Find where the given text appears and provide that cell's center as (X, Y) coordinate. 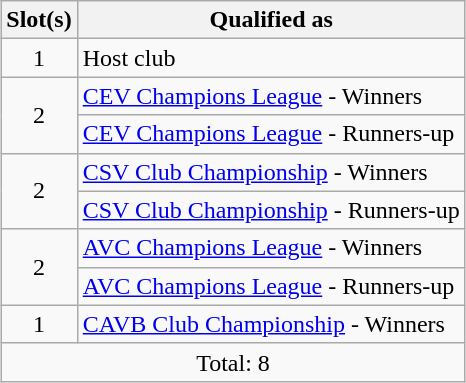
CEV Champions League - Winners (271, 96)
CSV Club Championship - Winners (271, 172)
Total: 8 (233, 362)
Host club (271, 58)
Qualified as (271, 20)
CEV Champions League - Runners-up (271, 134)
CSV Club Championship - Runners-up (271, 210)
AVC Champions League - Runners-up (271, 286)
Slot(s) (39, 20)
AVC Champions League - Winners (271, 248)
CAVB Club Championship - Winners (271, 324)
